Pinpoint the cell where the given text exists, returning its [x, y] midpoint coordinate. 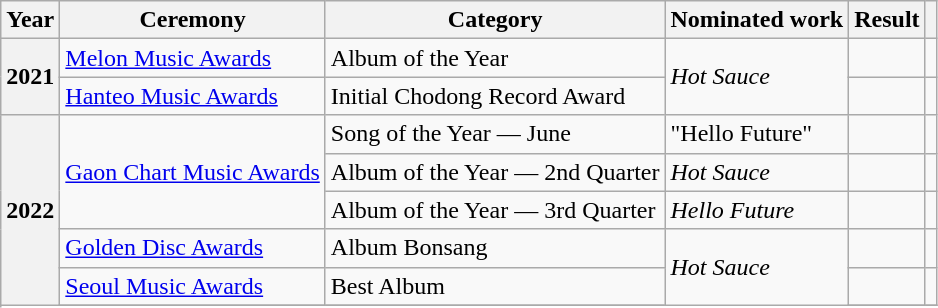
Album Bonsang [495, 248]
Album of the Year — 3rd Quarter [495, 210]
Hello Future [757, 210]
Seoul Music Awards [193, 286]
Initial Chodong Record Award [495, 96]
Melon Music Awards [193, 58]
Result [887, 20]
Nominated work [757, 20]
Golden Disc Awards [193, 248]
Category [495, 20]
Gaon Chart Music Awards [193, 172]
2021 [30, 77]
Year [30, 20]
Best Album [495, 286]
Hanteo Music Awards [193, 96]
Song of the Year — June [495, 134]
"Hello Future" [757, 134]
Album of the Year [495, 58]
2022 [30, 210]
Ceremony [193, 20]
Album of the Year — 2nd Quarter [495, 172]
